From the cell containing the given text, extract its center point as (x, y) coordinate. 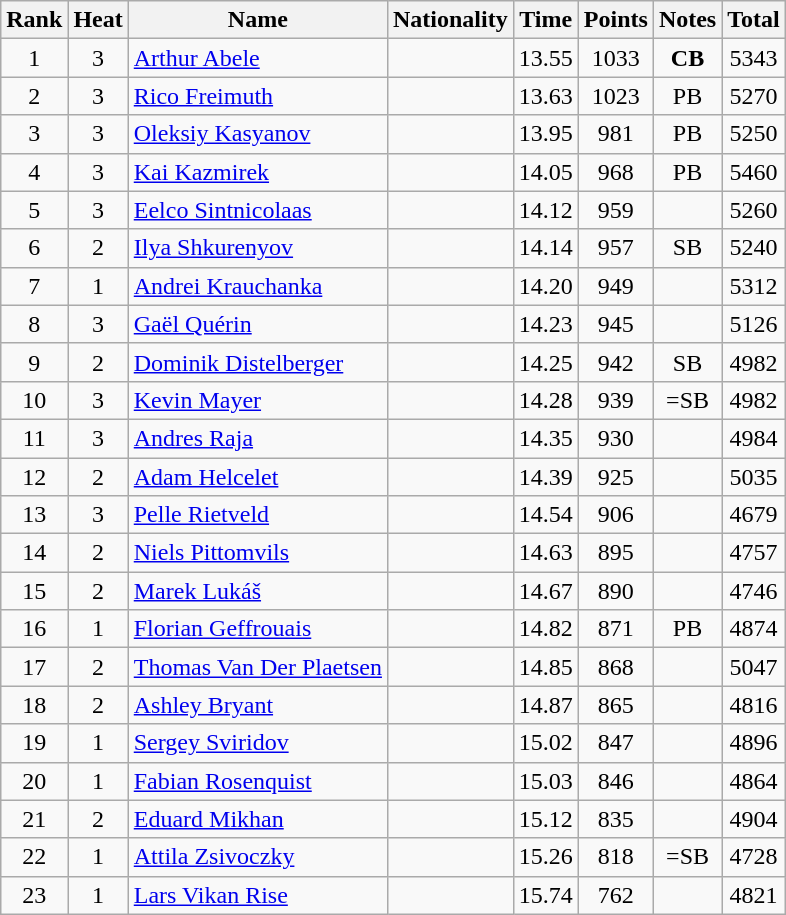
Ilya Shkurenyov (258, 248)
868 (616, 667)
5250 (754, 134)
5035 (754, 477)
4874 (754, 629)
925 (616, 477)
14.35 (546, 438)
4757 (754, 553)
20 (34, 781)
15.12 (546, 819)
818 (616, 857)
5 (34, 210)
Pelle Rietveld (258, 515)
4728 (754, 857)
5343 (754, 58)
14.87 (546, 705)
Points (616, 20)
CB (687, 58)
847 (616, 743)
939 (616, 400)
21 (34, 819)
14.67 (546, 591)
14.28 (546, 400)
Time (546, 20)
Andres Raja (258, 438)
14.54 (546, 515)
15.03 (546, 781)
Oleksiy Kasyanov (258, 134)
945 (616, 324)
4821 (754, 895)
9 (34, 362)
15.74 (546, 895)
Dominik Distelberger (258, 362)
4679 (754, 515)
15.26 (546, 857)
22 (34, 857)
4896 (754, 743)
4 (34, 172)
14.39 (546, 477)
968 (616, 172)
Andrei Krauchanka (258, 286)
13.95 (546, 134)
14.12 (546, 210)
942 (616, 362)
Rico Freimuth (258, 96)
1033 (616, 58)
Rank (34, 20)
13.63 (546, 96)
5312 (754, 286)
4746 (754, 591)
11 (34, 438)
Ashley Bryant (258, 705)
762 (616, 895)
Niels Pittomvils (258, 553)
15.02 (546, 743)
846 (616, 781)
5260 (754, 210)
Eelco Sintnicolaas (258, 210)
12 (34, 477)
Thomas Van Der Plaetsen (258, 667)
4984 (754, 438)
Adam Helcelet (258, 477)
10 (34, 400)
6 (34, 248)
Gaël Quérin (258, 324)
14.05 (546, 172)
895 (616, 553)
4864 (754, 781)
871 (616, 629)
Notes (687, 20)
5240 (754, 248)
19 (34, 743)
13 (34, 515)
14.14 (546, 248)
835 (616, 819)
Total (754, 20)
5047 (754, 667)
890 (616, 591)
906 (616, 515)
5270 (754, 96)
Florian Geffrouais (258, 629)
14.85 (546, 667)
8 (34, 324)
959 (616, 210)
14.23 (546, 324)
14.63 (546, 553)
Lars Vikan Rise (258, 895)
Heat (98, 20)
5126 (754, 324)
4816 (754, 705)
14.20 (546, 286)
18 (34, 705)
14 (34, 553)
981 (616, 134)
865 (616, 705)
957 (616, 248)
Arthur Abele (258, 58)
14.25 (546, 362)
1023 (616, 96)
13.55 (546, 58)
17 (34, 667)
Kevin Mayer (258, 400)
Marek Lukáš (258, 591)
15 (34, 591)
14.82 (546, 629)
7 (34, 286)
Eduard Mikhan (258, 819)
949 (616, 286)
Sergey Sviridov (258, 743)
Fabian Rosenquist (258, 781)
Name (258, 20)
5460 (754, 172)
Nationality (450, 20)
16 (34, 629)
23 (34, 895)
Kai Kazmirek (258, 172)
930 (616, 438)
Attila Zsivoczky (258, 857)
4904 (754, 819)
